For the text-containing cell, return its midpoint in (X, Y) coordinate format. 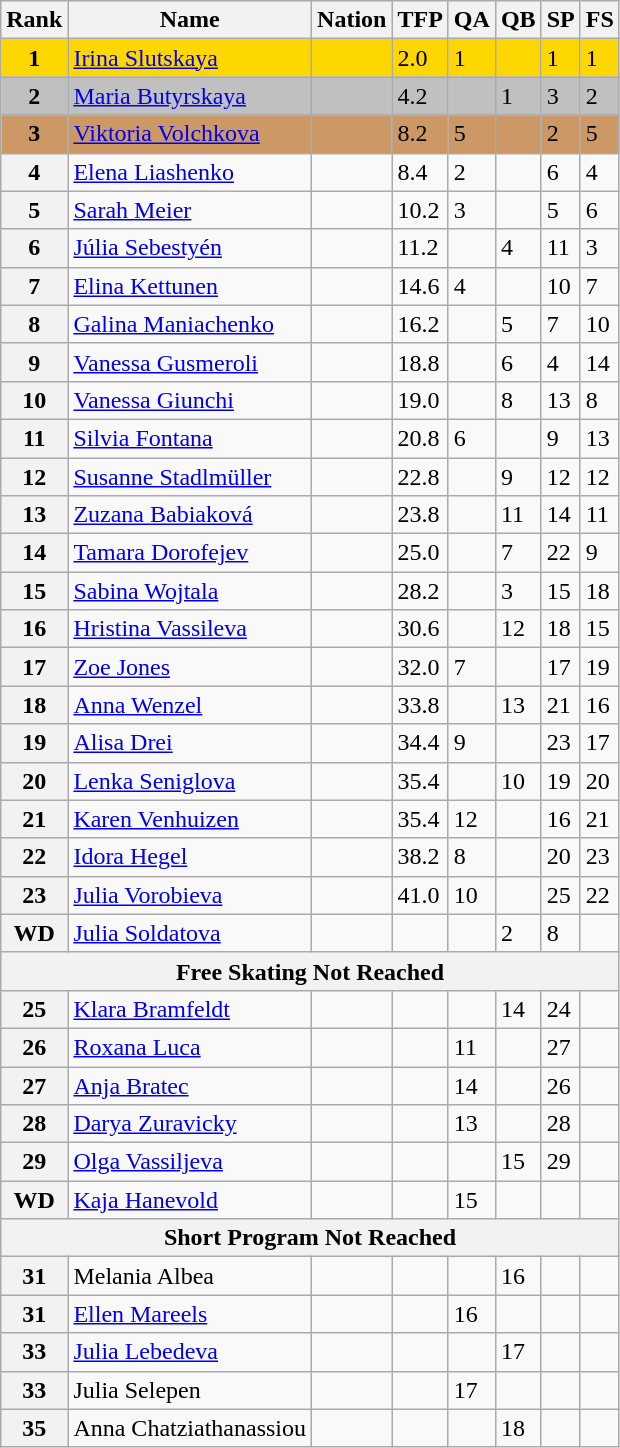
Klara Bramfeldt (190, 1009)
25.0 (420, 553)
Sabina Wojtala (190, 591)
Elina Kettunen (190, 286)
33.8 (420, 705)
Anja Bratec (190, 1085)
34.4 (420, 743)
Maria Butyrskaya (190, 96)
Idora Hegel (190, 857)
TFP (420, 20)
30.6 (420, 629)
Silvia Fontana (190, 438)
Free Skating Not Reached (310, 971)
Ellen Mareels (190, 1314)
Elena Liashenko (190, 172)
Zoe Jones (190, 667)
Nation (352, 20)
32.0 (420, 667)
Short Program Not Reached (310, 1238)
14.6 (420, 286)
FS (600, 20)
10.2 (420, 210)
28.2 (420, 591)
18.8 (420, 362)
23.8 (420, 515)
38.2 (420, 857)
Julia Vorobieva (190, 895)
Anna Chatziathanassiou (190, 1428)
Sarah Meier (190, 210)
Vanessa Gusmeroli (190, 362)
Anna Wenzel (190, 705)
Júlia Sebestyén (190, 248)
Julia Soldatova (190, 933)
Alisa Drei (190, 743)
20.8 (420, 438)
Susanne Stadlmüller (190, 477)
Darya Zuravicky (190, 1124)
QA (472, 20)
Kaja Hanevold (190, 1200)
19.0 (420, 400)
Rank (34, 20)
Olga Vassiljeva (190, 1162)
8.2 (420, 134)
35 (34, 1428)
16.2 (420, 324)
Irina Slutskaya (190, 58)
Karen Venhuizen (190, 819)
Julia Selepen (190, 1390)
2.0 (420, 58)
8.4 (420, 172)
24 (560, 1009)
Viktoria Volchkova (190, 134)
Hristina Vassileva (190, 629)
Galina Maniachenko (190, 324)
41.0 (420, 895)
22.8 (420, 477)
Zuzana Babiaková (190, 515)
QB (518, 20)
Roxana Luca (190, 1047)
Melania Albea (190, 1276)
Tamara Dorofejev (190, 553)
Name (190, 20)
Julia Lebedeva (190, 1352)
11.2 (420, 248)
4.2 (420, 96)
Lenka Seniglova (190, 781)
SP (560, 20)
Vanessa Giunchi (190, 400)
